Find where the given text appears and provide that cell's center as (X, Y) coordinate. 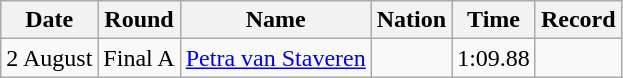
Petra van Staveren (276, 58)
Name (276, 20)
Round (139, 20)
1:09.88 (494, 58)
Record (578, 20)
Final A (139, 58)
Nation (411, 20)
2 August (50, 58)
Date (50, 20)
Time (494, 20)
